Search for the cell housing the specified text and yield its (X, Y) center coordinate. 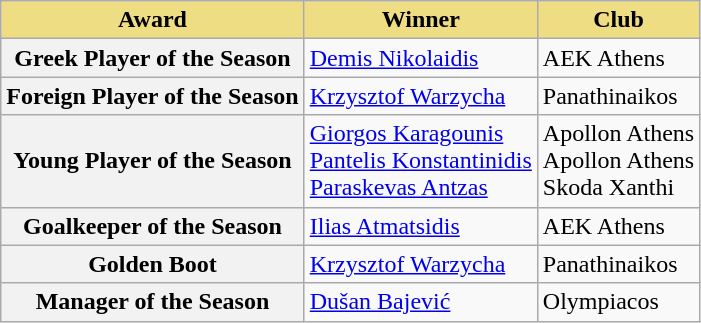
Foreign Player of the Season (152, 96)
Greek Player of the Season (152, 58)
Dušan Bajević (420, 302)
Giorgos Karagounis Pantelis Konstantinidis Paraskevas Antzas (420, 161)
Olympiacos (618, 302)
Young Player of the Season (152, 161)
Goalkeeper of the Season (152, 226)
Golden Boot (152, 264)
Club (618, 20)
Ilias Atmatsidis (420, 226)
Manager of the Season (152, 302)
Award (152, 20)
Apollon AthensApollon AthensSkoda Xanthi (618, 161)
Demis Nikolaidis (420, 58)
Winner (420, 20)
